Scan for the cell matching the given text and deliver its [x, y] coordinate at center. 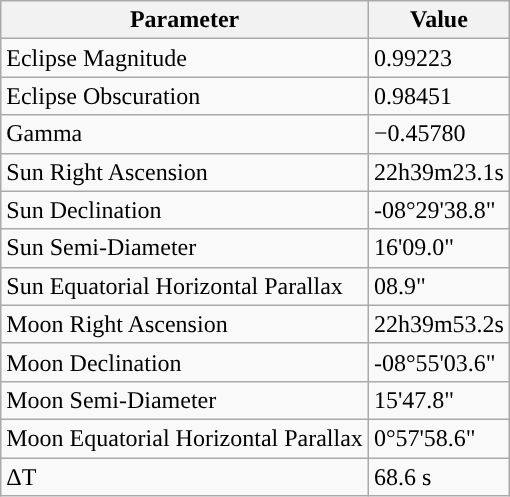
Gamma [185, 134]
08.9" [438, 286]
0°57'58.6" [438, 438]
16'09.0" [438, 248]
Moon Semi-Diameter [185, 400]
Moon Declination [185, 362]
Sun Declination [185, 210]
Sun Semi-Diameter [185, 248]
15'47.8" [438, 400]
Eclipse Magnitude [185, 58]
Sun Right Ascension [185, 172]
0.98451 [438, 96]
-08°29'38.8" [438, 210]
-08°55'03.6" [438, 362]
0.99223 [438, 58]
Parameter [185, 20]
Moon Equatorial Horizontal Parallax [185, 438]
Moon Right Ascension [185, 324]
22h39m23.1s [438, 172]
−0.45780 [438, 134]
22h39m53.2s [438, 324]
Value [438, 20]
ΔT [185, 477]
Eclipse Obscuration [185, 96]
Sun Equatorial Horizontal Parallax [185, 286]
68.6 s [438, 477]
